Output the [X, Y] coordinate of the center of the cell containing the given text.  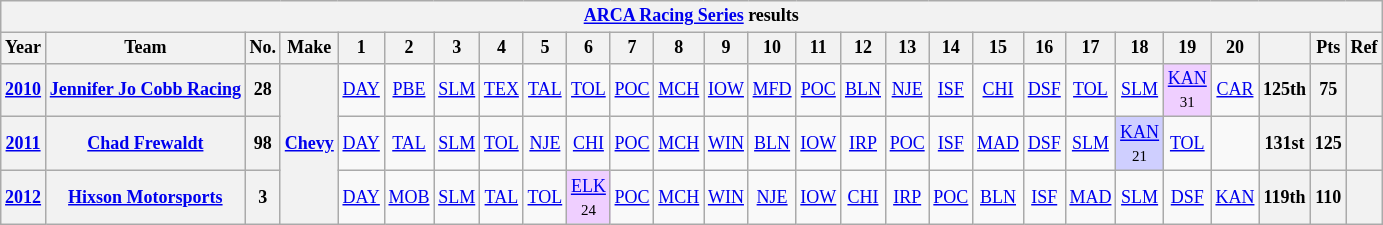
MFD [772, 90]
Pts [1328, 48]
Hixson Motorsports [145, 197]
75 [1328, 90]
Ref [1364, 48]
KAN [1235, 197]
Jennifer Jo Cobb Racing [145, 90]
14 [951, 48]
2010 [24, 90]
15 [998, 48]
Team [145, 48]
Make [309, 48]
4 [502, 48]
9 [726, 48]
1 [361, 48]
7 [632, 48]
KAN21 [1140, 144]
KAN31 [1187, 90]
Year [24, 48]
Chevy [309, 144]
Chad Frewaldt [145, 144]
No. [262, 48]
2 [409, 48]
PBE [409, 90]
125 [1328, 144]
16 [1044, 48]
2011 [24, 144]
125th [1285, 90]
20 [1235, 48]
12 [864, 48]
5 [544, 48]
119th [1285, 197]
98 [262, 144]
18 [1140, 48]
ARCA Racing Series results [692, 16]
17 [1090, 48]
MOB [409, 197]
8 [679, 48]
TEX [502, 90]
10 [772, 48]
131st [1285, 144]
19 [1187, 48]
ELK24 [589, 197]
13 [907, 48]
110 [1328, 197]
28 [262, 90]
6 [589, 48]
CAR [1235, 90]
2012 [24, 197]
11 [818, 48]
